Output the (X, Y) coordinate of the center of the cell containing the given text.  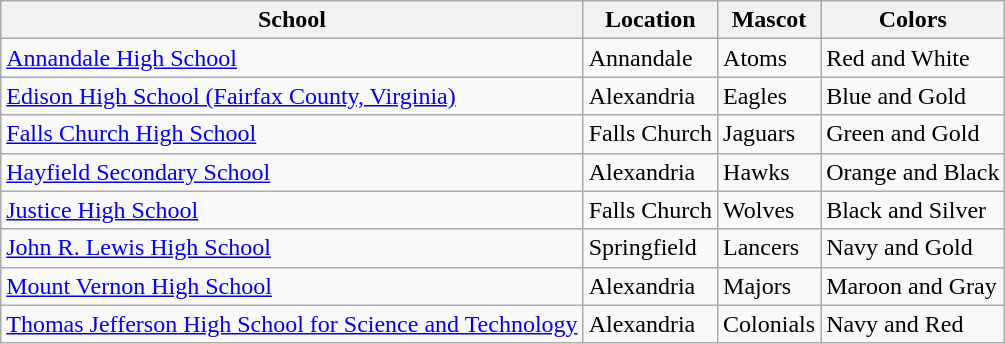
School (292, 20)
Hawks (770, 172)
Edison High School (Fairfax County, Virginia) (292, 96)
Colonials (770, 324)
Red and White (913, 58)
Falls Church High School (292, 134)
Mount Vernon High School (292, 286)
John R. Lewis High School (292, 248)
Wolves (770, 210)
Justice High School (292, 210)
Jaguars (770, 134)
Eagles (770, 96)
Navy and Gold (913, 248)
Black and Silver (913, 210)
Lancers (770, 248)
Thomas Jefferson High School for Science and Technology (292, 324)
Annandale High School (292, 58)
Blue and Gold (913, 96)
Hayfield Secondary School (292, 172)
Maroon and Gray (913, 286)
Mascot (770, 20)
Navy and Red (913, 324)
Location (650, 20)
Green and Gold (913, 134)
Orange and Black (913, 172)
Colors (913, 20)
Majors (770, 286)
Annandale (650, 58)
Atoms (770, 58)
Springfield (650, 248)
